Scan for the cell matching the given text and deliver its (X, Y) coordinate at center. 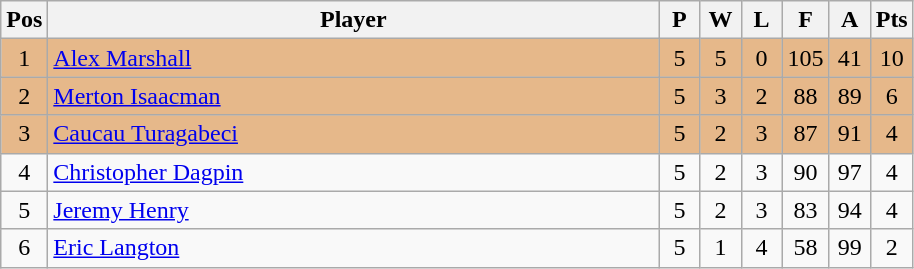
87 (806, 134)
58 (806, 248)
Alex Marshall (354, 58)
Eric Langton (354, 248)
0 (762, 58)
Player (354, 20)
W (720, 20)
P (680, 20)
Christopher Dagpin (354, 172)
90 (806, 172)
41 (850, 58)
Pos (24, 20)
83 (806, 210)
Jeremy Henry (354, 210)
F (806, 20)
99 (850, 248)
10 (892, 58)
Caucau Turagabeci (354, 134)
89 (850, 96)
91 (850, 134)
97 (850, 172)
Pts (892, 20)
L (762, 20)
A (850, 20)
94 (850, 210)
Merton Isaacman (354, 96)
105 (806, 58)
88 (806, 96)
